Search for the cell housing the specified text and yield its (x, y) center coordinate. 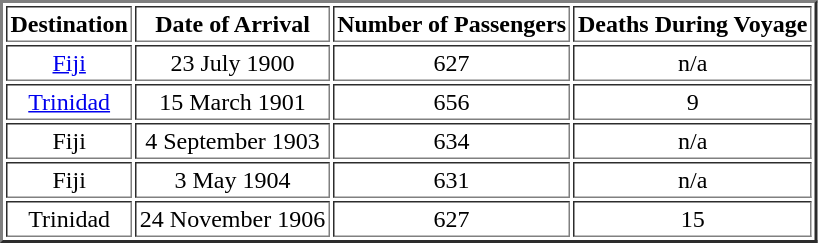
15 March 1901 (232, 102)
23 July 1900 (232, 63)
631 (452, 180)
24 November 1906 (232, 219)
Deaths During Voyage (693, 24)
656 (452, 102)
3 May 1904 (232, 180)
634 (452, 141)
Date of Arrival (232, 24)
Destination (69, 24)
Number of Passengers (452, 24)
4 September 1903 (232, 141)
15 (693, 219)
9 (693, 102)
